Identify which cell holds the provided text, then report its [X, Y] central coordinate. 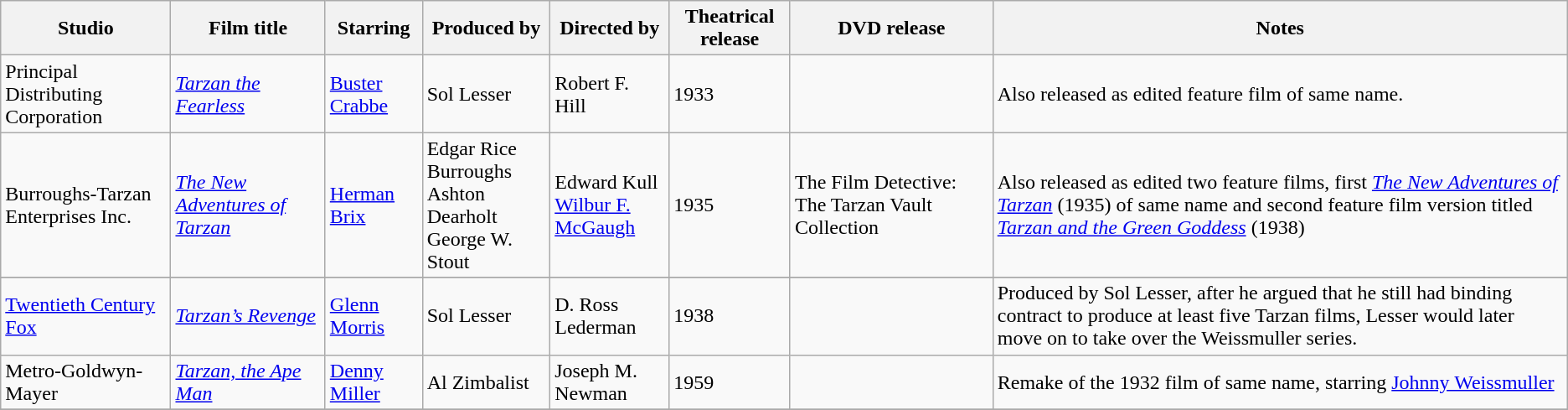
1933 [730, 94]
The Film Detective: The Tarzan Vault Collection [891, 205]
Remake of the 1932 film of same name, starring Johnny Weissmuller [1280, 382]
Notes [1280, 29]
Studio [85, 29]
1959 [730, 382]
1935 [730, 205]
Twentieth Century Fox [85, 316]
Film title [248, 29]
Glenn Morris [374, 316]
Buster Crabbe [374, 94]
Burroughs-Tarzan Enterprises Inc. [85, 205]
Tarzan’s Revenge [248, 316]
Theatrical release [730, 29]
Robert F. Hill [610, 94]
Directed by [610, 29]
D. Ross Lederman [610, 316]
Herman Brix [374, 205]
Principal Distributing Corporation [85, 94]
Metro-Goldwyn-Mayer [85, 382]
Edgar Rice BurroughsAshton DearholtGeorge W. Stout [486, 205]
Al Zimbalist [486, 382]
Produced by [486, 29]
Tarzan, the Ape Man [248, 382]
Starring [374, 29]
Tarzan the Fearless [248, 94]
DVD release [891, 29]
Denny Miller [374, 382]
1938 [730, 316]
The New Adventures of Tarzan [248, 205]
Also released as edited feature film of same name. [1280, 94]
Joseph M. Newman [610, 382]
Edward KullWilbur F. McGaugh [610, 205]
